Search for the cell housing the specified text and yield its (X, Y) center coordinate. 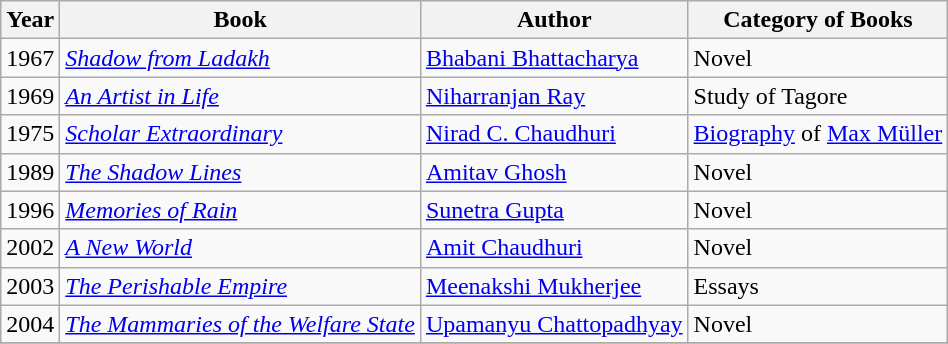
Year (30, 20)
2003 (30, 286)
1989 (30, 172)
A New World (240, 248)
Upamanyu Chattopadhyay (554, 324)
1996 (30, 210)
Amitav Ghosh (554, 172)
Memories of Rain (240, 210)
Essays (818, 286)
Sunetra Gupta (554, 210)
Author (554, 20)
1975 (30, 134)
Study of Tagore (818, 96)
Bhabani Bhattacharya (554, 58)
The Shadow Lines (240, 172)
Amit Chaudhuri (554, 248)
2004 (30, 324)
An Artist in Life (240, 96)
1969 (30, 96)
Biography of Max Müller (818, 134)
Niharranjan Ray (554, 96)
Scholar Extraordinary (240, 134)
Shadow from Ladakh (240, 58)
Nirad C. Chaudhuri (554, 134)
1967 (30, 58)
The Perishable Empire (240, 286)
Category of Books (818, 20)
Book (240, 20)
2002 (30, 248)
Meenakshi Mukherjee (554, 286)
The Mammaries of the Welfare State (240, 324)
